Identify which cell holds the provided text, then report its (x, y) central coordinate. 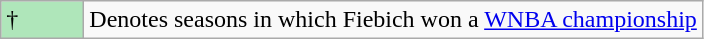
† (42, 20)
Denotes seasons in which Fiebich won a WNBA championship (394, 20)
